Determine the (x, y) coordinate at the center of the cell enclosing the given text.  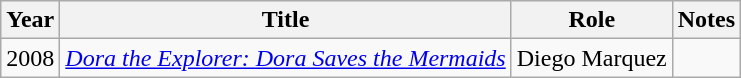
Title (286, 20)
Diego Marquez (592, 58)
Notes (706, 20)
2008 (30, 58)
Role (592, 20)
Dora the Explorer: Dora Saves the Mermaids (286, 58)
Year (30, 20)
